For the text-containing cell, return its midpoint in [X, Y] coordinate format. 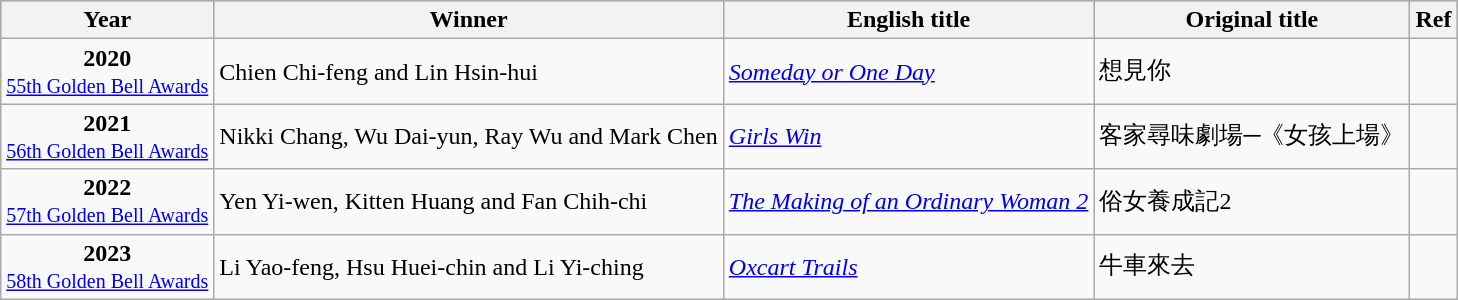
Original title [1252, 20]
2022 57th Golden Bell Awards [108, 202]
Chien Chi-feng and Lin Hsin-hui [469, 72]
Yen Yi-wen, Kitten Huang and Fan Chih-chi [469, 202]
Someday or One Day [908, 72]
2020 55th Golden Bell Awards [108, 72]
2021 56th Golden Bell Awards [108, 136]
Girls Win [908, 136]
俗女養成記2 [1252, 202]
客家尋味劇場─《女孩上場》 [1252, 136]
牛車來去 [1252, 266]
Li Yao-feng, Hsu Huei-chin and Li Yi-ching [469, 266]
Oxcart Trails [908, 266]
The Making of an Ordinary Woman 2 [908, 202]
Year [108, 20]
English title [908, 20]
2023 58th Golden Bell Awards [108, 266]
Winner [469, 20]
Nikki Chang, Wu Dai-yun, Ray Wu and Mark Chen [469, 136]
Ref [1434, 20]
想見你 [1252, 72]
